Detect which cell encompasses the target text, then output its (x, y) center coordinate. 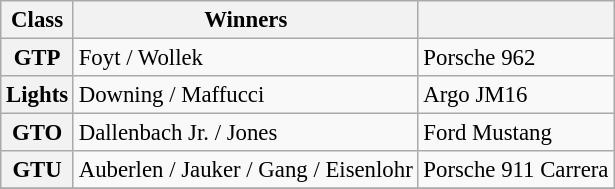
GTU (38, 170)
Downing / Maffucci (246, 95)
Dallenbach Jr. / Jones (246, 133)
Porsche 962 (516, 58)
GTO (38, 133)
Foyt / Wollek (246, 58)
Auberlen / Jauker / Gang / Eisenlohr (246, 170)
GTP (38, 58)
Argo JM16 (516, 95)
Porsche 911 Carrera (516, 170)
Winners (246, 20)
Lights (38, 95)
Ford Mustang (516, 133)
Class (38, 20)
